Locate the cell with the specified text and output its [x, y] center coordinate. 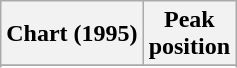
Chart (1995) [72, 34]
Peakposition [189, 34]
